For the text-containing cell, return its midpoint in [x, y] coordinate format. 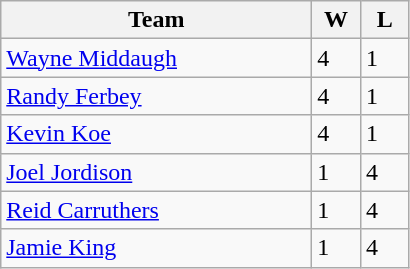
Randy Ferbey [156, 96]
L [384, 20]
Kevin Koe [156, 134]
Jamie King [156, 248]
Wayne Middaugh [156, 58]
Reid Carruthers [156, 210]
Joel Jordison [156, 172]
W [336, 20]
Team [156, 20]
